From the cell containing the given text, extract its center point as [X, Y] coordinate. 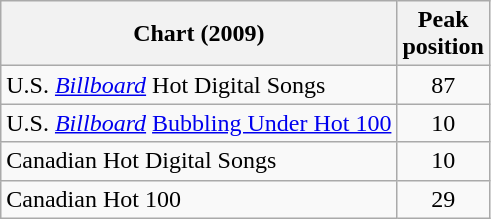
U.S. Billboard Hot Digital Songs [199, 85]
Canadian Hot 100 [199, 199]
Peakposition [443, 34]
Canadian Hot Digital Songs [199, 161]
U.S. Billboard Bubbling Under Hot 100 [199, 123]
87 [443, 85]
Chart (2009) [199, 34]
29 [443, 199]
